Search for the cell housing the specified text and yield its [X, Y] center coordinate. 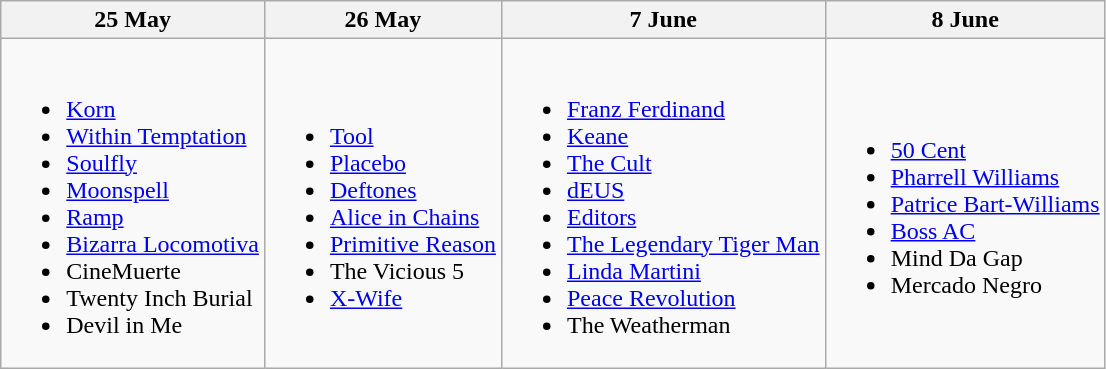
8 June [965, 20]
26 May [382, 20]
KornWithin TemptationSoulflyMoonspellRampBizarra LocomotivaCineMuerteTwenty Inch BurialDevil in Me [133, 204]
Franz FerdinandKeaneThe CultdEUSEditorsThe Legendary Tiger ManLinda MartiniPeace RevolutionThe Weatherman [663, 204]
ToolPlaceboDeftonesAlice in ChainsPrimitive ReasonThe Vicious 5X-Wife [382, 204]
50 CentPharrell WilliamsPatrice Bart-WilliamsBoss ACMind Da GapMercado Negro [965, 204]
25 May [133, 20]
7 June [663, 20]
